Capture the cell that displays the provided text and extract its (x, y) central coordinate. 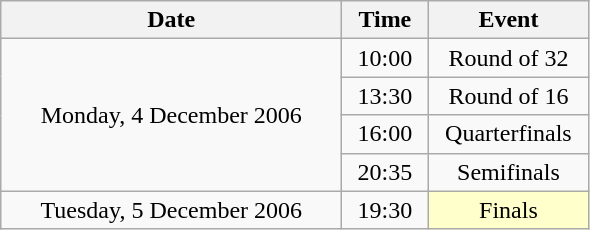
Semifinals (508, 172)
Finals (508, 210)
Tuesday, 5 December 2006 (172, 210)
10:00 (385, 58)
Event (508, 20)
Date (172, 20)
Monday, 4 December 2006 (172, 115)
20:35 (385, 172)
13:30 (385, 96)
Quarterfinals (508, 134)
Round of 32 (508, 58)
Round of 16 (508, 96)
19:30 (385, 210)
Time (385, 20)
16:00 (385, 134)
